Return the (X, Y) coordinate for the center point of the cell that contains the specified text.  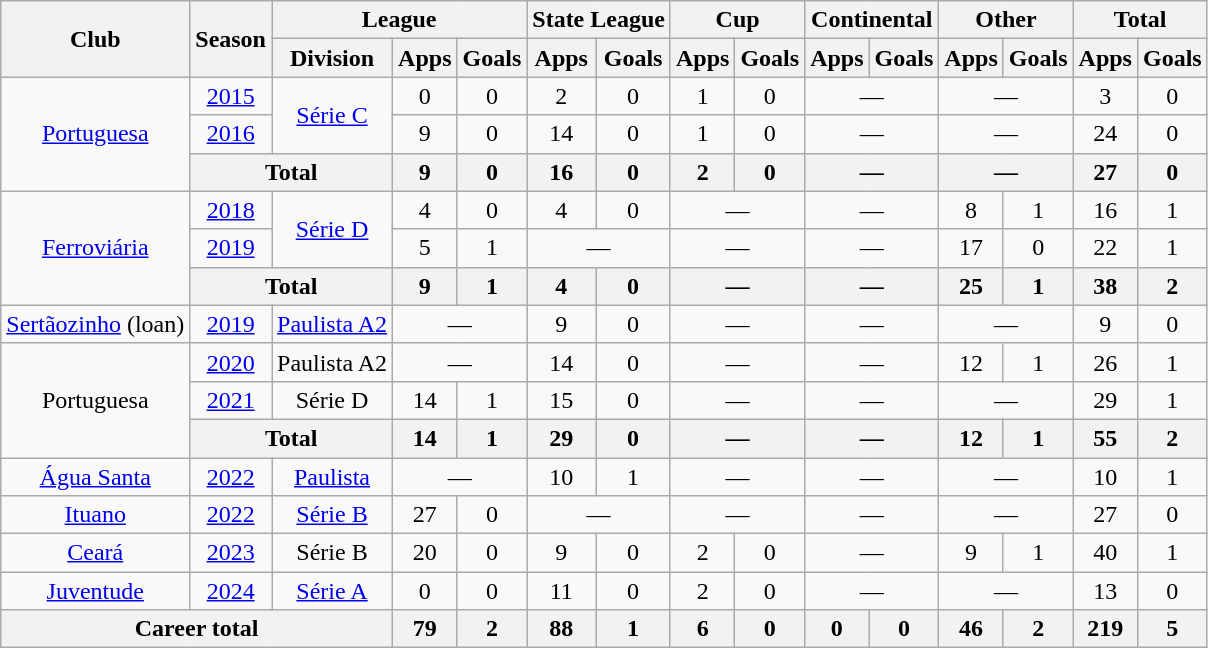
20 (425, 553)
Série C (332, 115)
Career total (197, 629)
Continental (872, 20)
38 (1105, 286)
Água Santa (96, 477)
2016 (231, 134)
24 (1105, 134)
8 (971, 210)
55 (1105, 438)
22 (1105, 248)
State League (599, 20)
2020 (231, 362)
Sertãozinho (loan) (96, 324)
26 (1105, 362)
88 (562, 629)
Other (1006, 20)
Division (332, 58)
3 (1105, 96)
6 (702, 629)
15 (562, 400)
Season (231, 39)
11 (562, 591)
2023 (231, 553)
Ferroviária (96, 248)
Club (96, 39)
2015 (231, 96)
46 (971, 629)
Juventude (96, 591)
Cup (737, 20)
Paulista (332, 477)
2024 (231, 591)
Série A (332, 591)
40 (1105, 553)
2018 (231, 210)
2021 (231, 400)
79 (425, 629)
13 (1105, 591)
League (400, 20)
Ceará (96, 553)
25 (971, 286)
Ituano (96, 515)
17 (971, 248)
219 (1105, 629)
